Return (X, Y) of the center of cell containing provided text 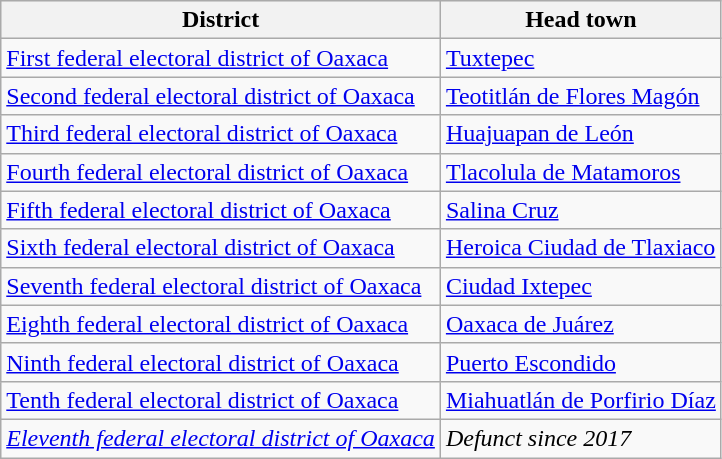
Tuxtepec (580, 58)
Third federal electoral district of Oaxaca (221, 134)
Oaxaca de Juárez (580, 324)
Heroica Ciudad de Tlaxiaco (580, 248)
Fifth federal electoral district of Oaxaca (221, 210)
Huajuapan de León (580, 134)
Teotitlán de Flores Magón (580, 96)
Puerto Escondido (580, 362)
Second federal electoral district of Oaxaca (221, 96)
Ninth federal electoral district of Oaxaca (221, 362)
Eighth federal electoral district of Oaxaca (221, 324)
District (221, 20)
Tlacolula de Matamoros (580, 172)
Miahuatlán de Porfirio Díaz (580, 400)
Fourth federal electoral district of Oaxaca (221, 172)
Eleventh federal electoral district of Oaxaca (221, 438)
First federal electoral district of Oaxaca (221, 58)
Ciudad Ixtepec (580, 286)
Salina Cruz (580, 210)
Seventh federal electoral district of Oaxaca (221, 286)
Defunct since 2017 (580, 438)
Sixth federal electoral district of Oaxaca (221, 248)
Tenth federal electoral district of Oaxaca (221, 400)
Head town (580, 20)
